Identify which cell holds the provided text, then report its [X, Y] central coordinate. 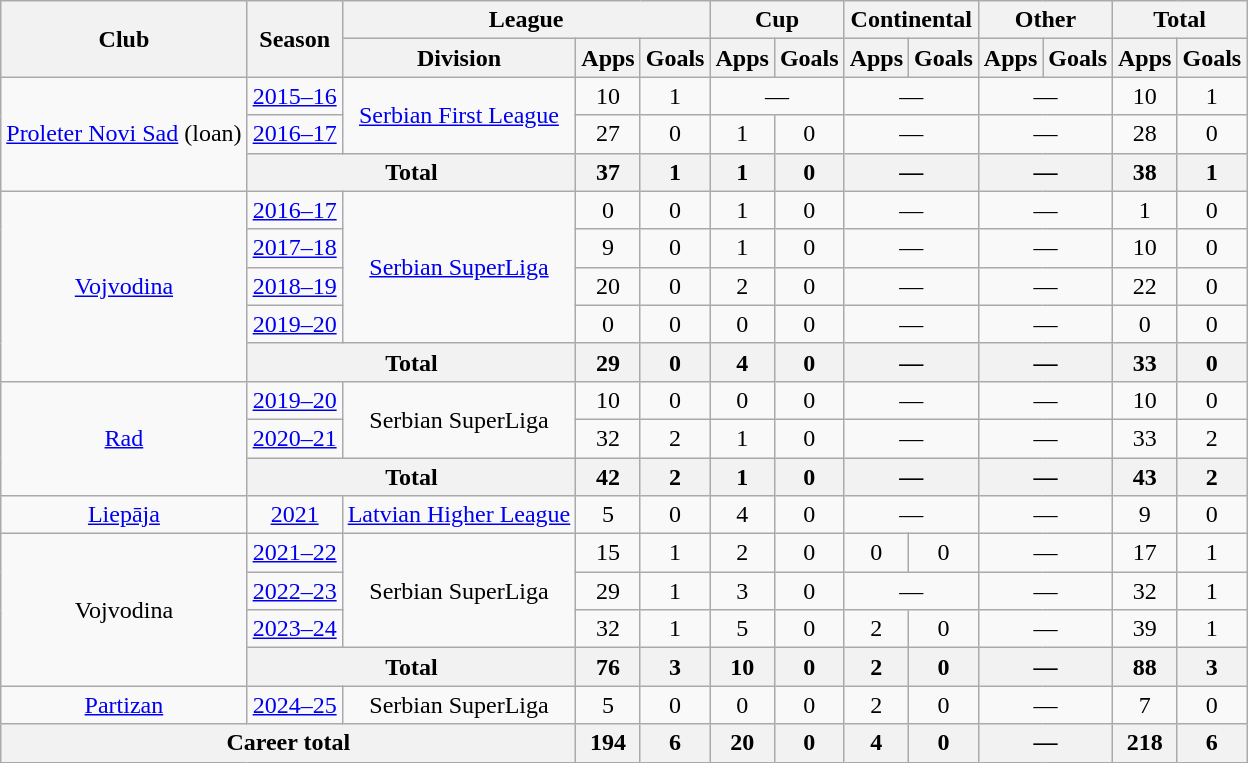
37 [608, 172]
2015–16 [294, 96]
Club [124, 39]
Partizan [124, 705]
2022–23 [294, 591]
22 [1145, 286]
2024–25 [294, 705]
2020–21 [294, 438]
27 [608, 134]
Serbian First League [459, 115]
Cup [777, 20]
Latvian Higher League [459, 515]
2023–24 [294, 629]
Other [1045, 20]
2021 [294, 515]
League [526, 20]
Proleter Novi Sad (loan) [124, 134]
17 [1145, 553]
28 [1145, 134]
88 [1145, 667]
38 [1145, 172]
42 [608, 477]
Continental [911, 20]
Career total [288, 743]
39 [1145, 629]
2017–18 [294, 248]
194 [608, 743]
76 [608, 667]
Season [294, 39]
43 [1145, 477]
2021–22 [294, 553]
Liepāja [124, 515]
2018–19 [294, 286]
15 [608, 553]
7 [1145, 705]
Rad [124, 438]
Division [459, 58]
218 [1145, 743]
